Pinpoint the cell where the given text exists, returning its [X, Y] midpoint coordinate. 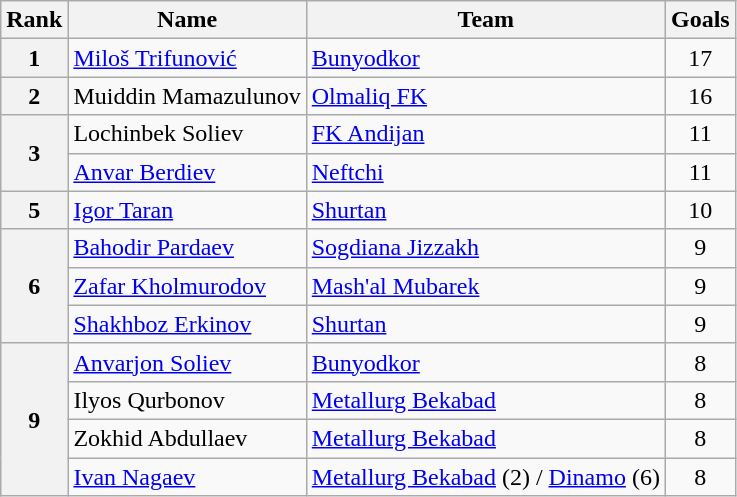
Sogdiana Jizzakh [486, 248]
Lochinbek Soliev [187, 134]
Metallurg Bekabad (2) / Dinamo (6) [486, 477]
Muiddin Mamazulunov [187, 96]
Name [187, 20]
Zafar Kholmurodov [187, 286]
Rank [34, 20]
FK Andijan [486, 134]
Miloš Trifunović [187, 58]
6 [34, 286]
Ivan Nagaev [187, 477]
1 [34, 58]
Team [486, 20]
Mash'al Mubarek [486, 286]
Bahodir Pardaev [187, 248]
5 [34, 210]
Olmaliq FK [486, 96]
Neftchi [486, 172]
Zokhid Abdullaev [187, 438]
Anvarjon Soliev [187, 362]
Ilyos Qurbonov [187, 400]
Anvar Berdiev [187, 172]
3 [34, 153]
16 [700, 96]
2 [34, 96]
10 [700, 210]
Shakhboz Erkinov [187, 324]
17 [700, 58]
Igor Taran [187, 210]
Goals [700, 20]
